Identify which cell holds the provided text, then report its [X, Y] central coordinate. 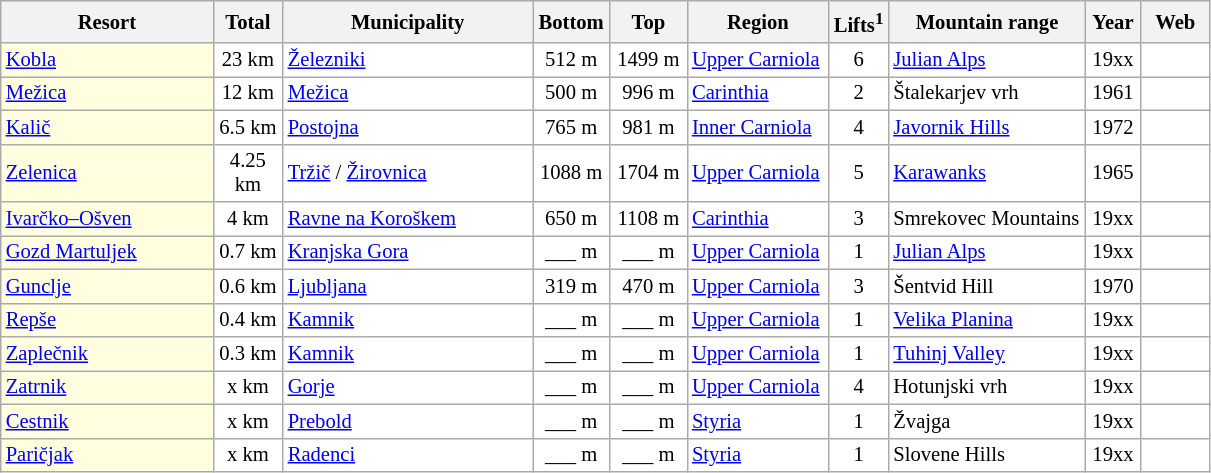
319 m [570, 286]
23 km [248, 60]
1965 [1114, 173]
Žvajga [986, 421]
Mountain range [986, 21]
Prebold [408, 421]
996 m [648, 93]
Zatrnik [107, 387]
Year [1114, 21]
Tržič / Žirovnica [408, 173]
Ravne na Koroškem [408, 219]
Zelenica [107, 173]
2 [859, 93]
Lifts1 [859, 21]
1088 m [570, 173]
Repše [107, 320]
12 km [248, 93]
1972 [1114, 127]
Železniki [408, 60]
6.5 km [248, 127]
1970 [1114, 286]
650 m [570, 219]
765 m [570, 127]
Municipality [408, 21]
Štalekarjev vrh [986, 93]
4.25 km [248, 173]
5 [859, 173]
Gunclje [107, 286]
0.3 km [248, 354]
0.4 km [248, 320]
Smrekovec Mountains [986, 219]
Gorje [408, 387]
Ljubljana [408, 286]
500 m [570, 93]
1108 m [648, 219]
1961 [1114, 93]
Cestnik [107, 421]
Kranjska Gora [408, 252]
Web [1175, 21]
Region [758, 21]
Slovene Hills [986, 455]
512 m [570, 60]
Inner Carniola [758, 127]
Velika Planina [986, 320]
0.6 km [248, 286]
1704 m [648, 173]
Resort [107, 21]
Šentvid Hill [986, 286]
Kalič [107, 127]
Karawanks [986, 173]
4 km [248, 219]
Bottom [570, 21]
Ivarčko–Ošven [107, 219]
1499 m [648, 60]
Total [248, 21]
Paričjak [107, 455]
Hotunjski vrh [986, 387]
Gozd Martuljek [107, 252]
981 m [648, 127]
470 m [648, 286]
Javornik Hills [986, 127]
Kobla [107, 60]
Zaplečnik [107, 354]
Tuhinj Valley [986, 354]
6 [859, 60]
Postojna [408, 127]
0.7 km [248, 252]
Top [648, 21]
Radenci [408, 455]
